Capture the cell that displays the provided text and extract its (x, y) central coordinate. 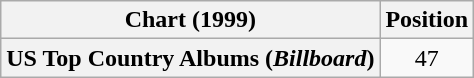
Position (427, 20)
47 (427, 58)
Chart (1999) (190, 20)
US Top Country Albums (Billboard) (190, 58)
